Return [x, y] of the center of cell containing provided text 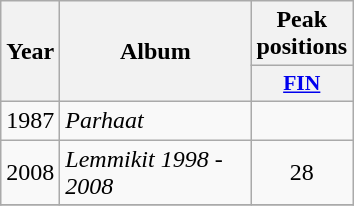
Year [30, 52]
1987 [30, 120]
Lemmikit 1998 - 2008 [156, 172]
Peak positions [302, 34]
2008 [30, 172]
28 [302, 172]
Parhaat [156, 120]
FIN [302, 84]
Album [156, 52]
